Search for the cell housing the specified text and yield its [X, Y] center coordinate. 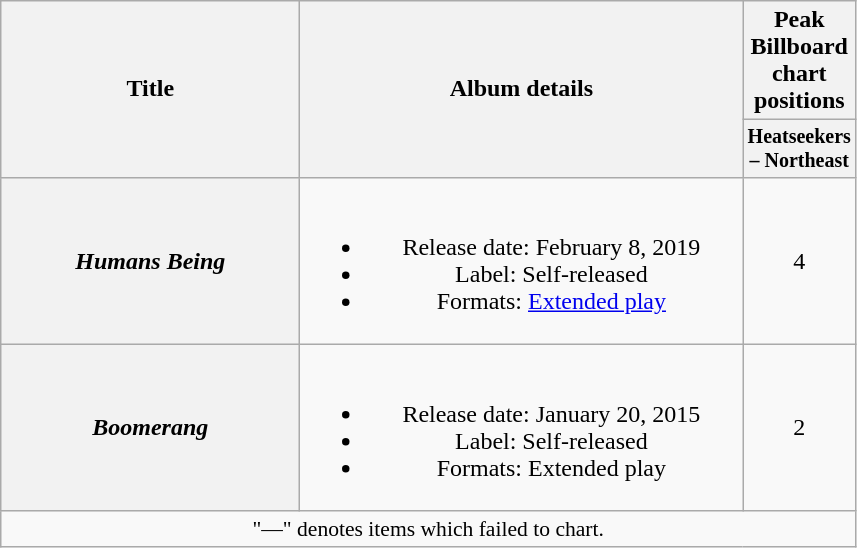
Release date: January 20, 2015Label: Self-releasedFormats: Extended play [522, 428]
Humans Being [150, 260]
Release date: February 8, 2019Label: Self-releasedFormats: Extended play [522, 260]
Peak Billboard chart positions [800, 60]
4 [800, 260]
2 [800, 428]
"—" denotes items which failed to chart. [428, 529]
Album details [522, 90]
Boomerang [150, 428]
Heatseekers – Northeast [800, 148]
Title [150, 90]
